Pinpoint the cell where the given text exists, returning its [X, Y] midpoint coordinate. 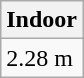
2.28 m [42, 58]
Indoor [42, 20]
